Capture the cell that displays the provided text and extract its (X, Y) central coordinate. 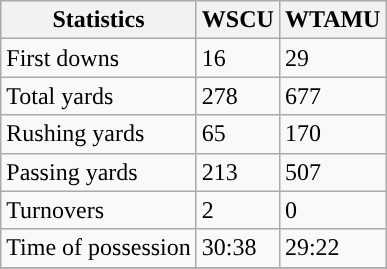
Passing yards (99, 172)
Turnovers (99, 210)
30:38 (238, 248)
170 (332, 134)
278 (238, 96)
WSCU (238, 20)
0 (332, 210)
213 (238, 172)
677 (332, 96)
WTAMU (332, 20)
2 (238, 210)
29 (332, 58)
Rushing yards (99, 134)
29:22 (332, 248)
65 (238, 134)
507 (332, 172)
Statistics (99, 20)
Total yards (99, 96)
Time of possession (99, 248)
16 (238, 58)
First downs (99, 58)
